Return (X, Y) of the center of cell containing provided text 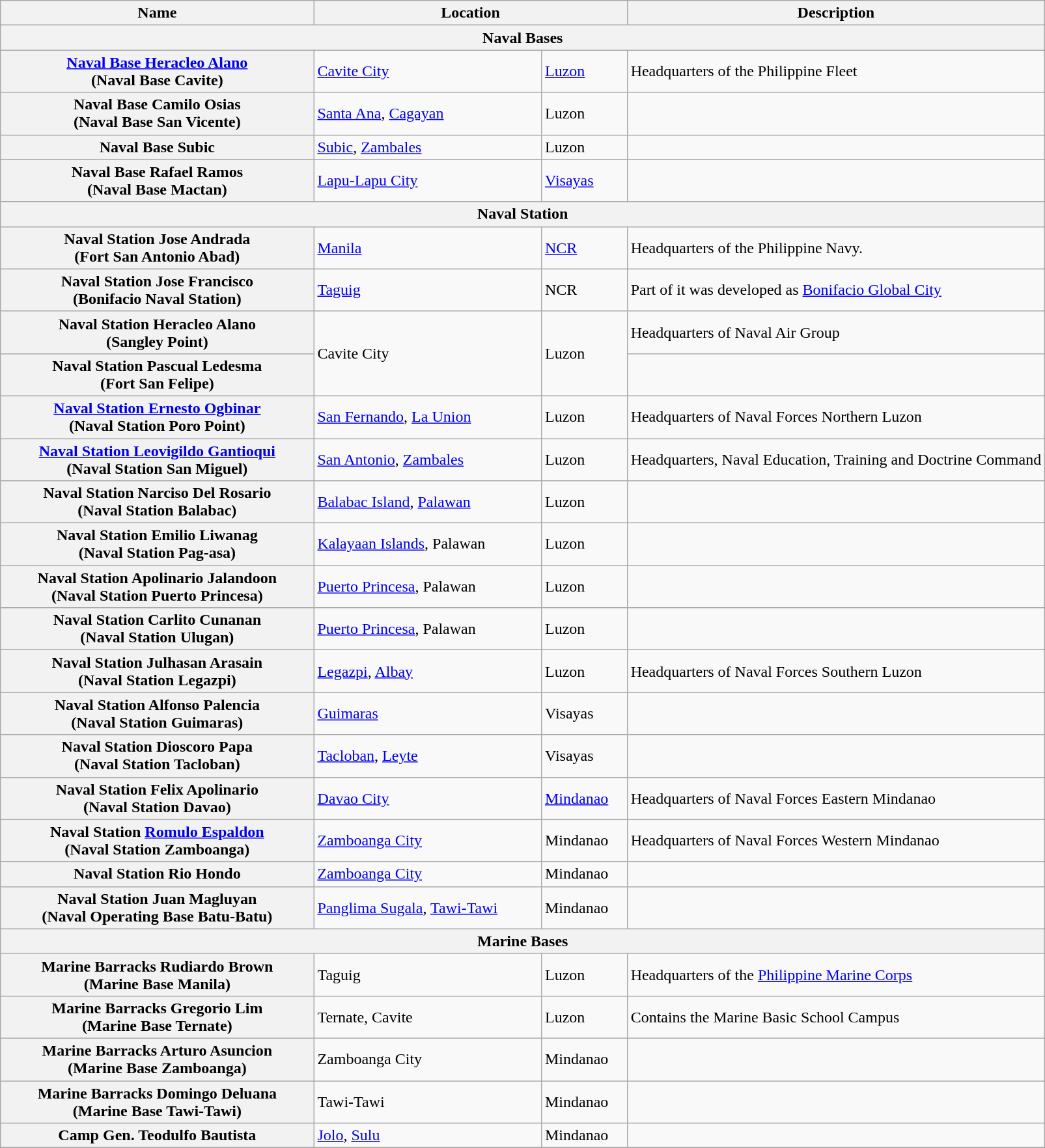
Naval Station (523, 214)
Naval Station Jose Andrada (Fort San Antonio Abad) (158, 247)
Naval Station Juan Magluyan (Naval Operating Base Batu-Batu) (158, 907)
Santa Ana, Cagayan (428, 113)
Naval Station Ernesto Ogbinar (Naval Station Poro Point) (158, 417)
Marine Bases (523, 941)
Naval Base Camilo Osias (Naval Base San Vicente) (158, 113)
Headquarters of the Philippine Marine Corps (836, 975)
Description (836, 13)
Marine Barracks Gregorio Lim (Marine Base Ternate) (158, 1017)
Naval Base Rafael Ramos(Naval Base Mactan) (158, 181)
Legazpi, Albay (428, 672)
Marine Barracks Arturo Asuncion (Marine Base Zamboanga) (158, 1059)
Panglima Sugala, Tawi-Tawi (428, 907)
Part of it was developed as Bonifacio Global City (836, 290)
Marine Barracks Rudiardo Brown (Marine Base Manila) (158, 975)
Headquarters of Naval Forces Southern Luzon (836, 672)
Kalayaan Islands, Palawan (428, 544)
Headquarters of Naval Air Group (836, 332)
Naval Station Narciso Del Rosario (Naval Station Balabac) (158, 501)
Tacloban, Leyte (428, 756)
Naval Station Jose Francisco (Bonifacio Naval Station) (158, 290)
Headquarters of the Philippine Fleet (836, 72)
Subic, Zambales (428, 147)
Naval Station Dioscoro Papa (Naval Station Tacloban) (158, 756)
Naval Station Heracleo Alano (Sangley Point) (158, 332)
Naval Base Heracleo Alano (Naval Base Cavite) (158, 72)
Guimaras (428, 713)
Naval Station Felix Apolinario (Naval Station Davao) (158, 798)
Camp Gen. Teodulfo Bautista (158, 1135)
Naval Station Romulo Espaldon (Naval Station Zamboanga) (158, 841)
Ternate, Cavite (428, 1017)
Naval Station Pascual Ledesma (Fort San Felipe) (158, 375)
Headquarters of Naval Forces Eastern Mindanao (836, 798)
Manila (428, 247)
Naval Station Apolinario Jalandoon (Naval Station Puerto Princesa) (158, 586)
Balabac Island, Palawan (428, 501)
Headquarters, Naval Education, Training and Doctrine Command (836, 459)
Naval Bases (523, 38)
Naval Station Leovigildo Gantioqui (Naval Station San Miguel) (158, 459)
Naval Station Emilio Liwanag (Naval Station Pag-asa) (158, 544)
Name (158, 13)
Location (470, 13)
Davao City (428, 798)
Lapu-Lapu City (428, 181)
Marine Barracks Domingo Deluana (Marine Base Tawi-Tawi) (158, 1101)
Tawi-Tawi (428, 1101)
Naval Station Carlito Cunanan (Naval Station Ulugan) (158, 629)
Contains the Marine Basic School Campus (836, 1017)
Naval Base Subic (158, 147)
Naval Station Rio Hondo (158, 874)
Headquarters of the Philippine Navy. (836, 247)
Headquarters of Naval Forces Western Mindanao (836, 841)
Jolo, Sulu (428, 1135)
Naval Station Julhasan Arasain (Naval Station Legazpi) (158, 672)
San Fernando, La Union (428, 417)
Headquarters of Naval Forces Northern Luzon (836, 417)
Naval Station Alfonso Palencia (Naval Station Guimaras) (158, 713)
San Antonio, Zambales (428, 459)
